Detect which cell encompasses the target text, then output its [X, Y] center coordinate. 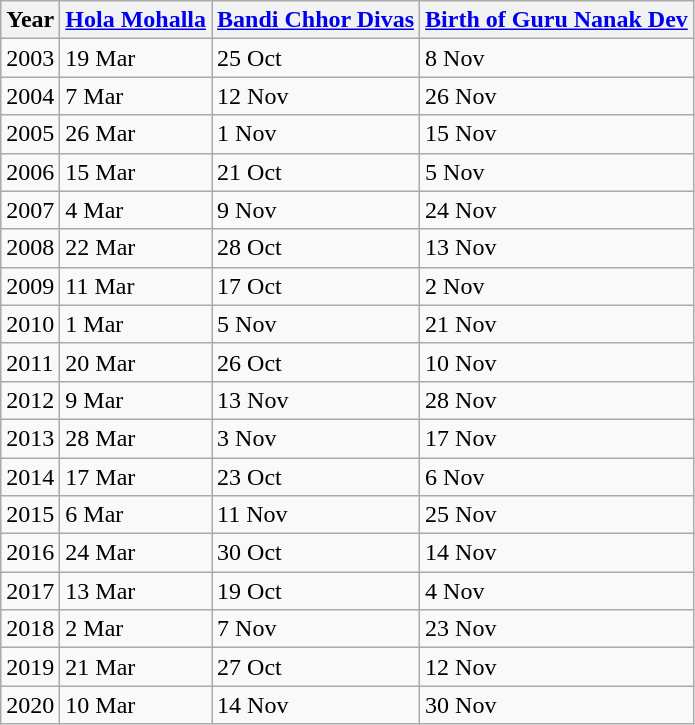
2011 [30, 362]
24 Nov [557, 210]
2005 [30, 134]
8 Nov [557, 58]
17 Mar [136, 477]
2015 [30, 515]
10 Nov [557, 362]
Birth of Guru Nanak Dev [557, 20]
10 Mar [136, 705]
2008 [30, 248]
7 Mar [136, 96]
6 Nov [557, 477]
2 Mar [136, 629]
19 Mar [136, 58]
Bandi Chhor Divas [316, 20]
15 Nov [557, 134]
7 Nov [316, 629]
26 Oct [316, 362]
22 Mar [136, 248]
2003 [30, 58]
24 Mar [136, 553]
25 Oct [316, 58]
2018 [30, 629]
2020 [30, 705]
21 Mar [136, 667]
27 Oct [316, 667]
2006 [30, 172]
1 Nov [316, 134]
Hola Mohalla [136, 20]
20 Mar [136, 362]
6 Mar [136, 515]
2017 [30, 591]
1 Mar [136, 324]
9 Mar [136, 400]
2019 [30, 667]
2016 [30, 553]
23 Oct [316, 477]
3 Nov [316, 438]
4 Mar [136, 210]
23 Nov [557, 629]
30 Nov [557, 705]
28 Mar [136, 438]
17 Oct [316, 286]
15 Mar [136, 172]
Year [30, 20]
11 Nov [316, 515]
17 Nov [557, 438]
9 Nov [316, 210]
28 Oct [316, 248]
26 Mar [136, 134]
4 Nov [557, 591]
26 Nov [557, 96]
13 Mar [136, 591]
2007 [30, 210]
2010 [30, 324]
2013 [30, 438]
25 Nov [557, 515]
28 Nov [557, 400]
2 Nov [557, 286]
21 Nov [557, 324]
11 Mar [136, 286]
2012 [30, 400]
2004 [30, 96]
2014 [30, 477]
21 Oct [316, 172]
30 Oct [316, 553]
19 Oct [316, 591]
2009 [30, 286]
